From the cell containing the given text, extract its center point as [X, Y] coordinate. 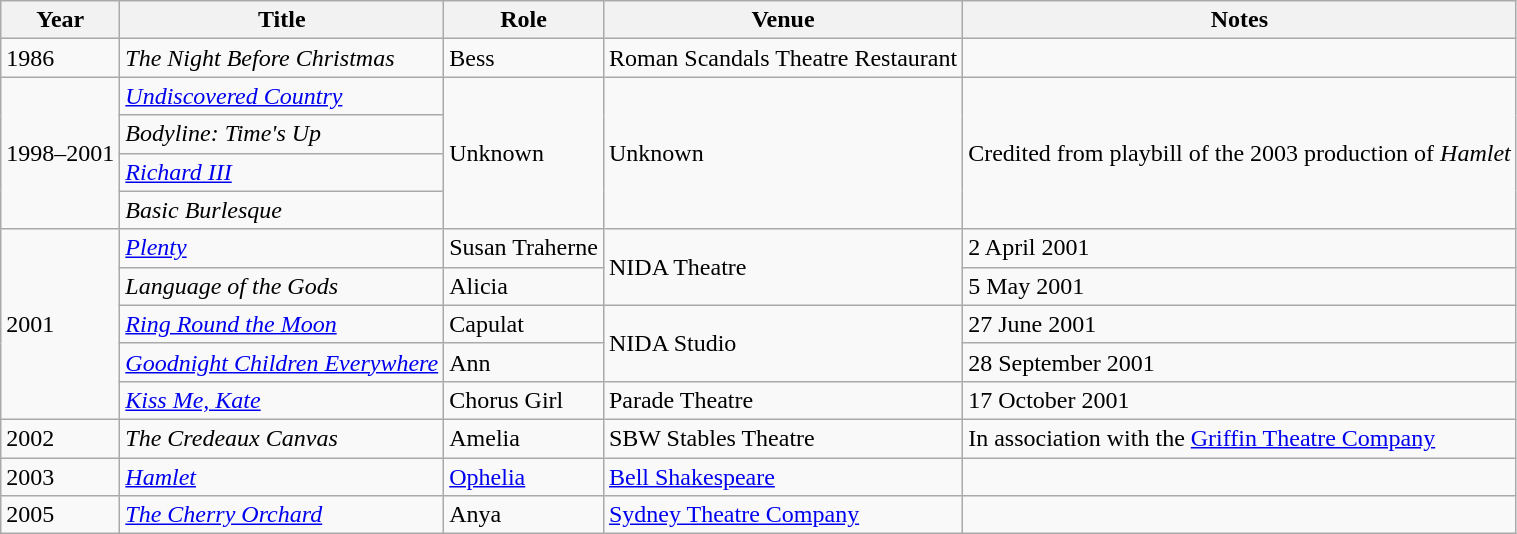
Susan Traherne [524, 248]
5 May 2001 [1240, 286]
Bell Shakespeare [782, 477]
Parade Theatre [782, 400]
Basic Burlesque [282, 210]
Richard III [282, 172]
Kiss Me, Kate [282, 400]
The Credeaux Canvas [282, 438]
Role [524, 20]
Title [282, 20]
NIDA Studio [782, 343]
Year [60, 20]
Amelia [524, 438]
Ring Round the Moon [282, 324]
Sydney Theatre Company [782, 515]
The Night Before Christmas [282, 58]
17 October 2001 [1240, 400]
Alicia [524, 286]
2003 [60, 477]
Ophelia [524, 477]
Venue [782, 20]
Roman Scandals Theatre Restaurant [782, 58]
Hamlet [282, 477]
Goodnight Children Everywhere [282, 362]
In association with the Griffin Theatre Company [1240, 438]
Language of the Gods [282, 286]
2002 [60, 438]
Plenty [282, 248]
1998–2001 [60, 153]
Credited from playbill of the 2003 production of Hamlet [1240, 153]
Anya [524, 515]
Bess [524, 58]
Bodyline: Time's Up [282, 134]
The Cherry Orchard [282, 515]
Capulat [524, 324]
Undiscovered Country [282, 96]
SBW Stables Theatre [782, 438]
2001 [60, 324]
27 June 2001 [1240, 324]
Notes [1240, 20]
Chorus Girl [524, 400]
NIDA Theatre [782, 267]
2005 [60, 515]
28 September 2001 [1240, 362]
1986 [60, 58]
Ann [524, 362]
2 April 2001 [1240, 248]
